Detect which cell encompasses the target text, then output its (X, Y) center coordinate. 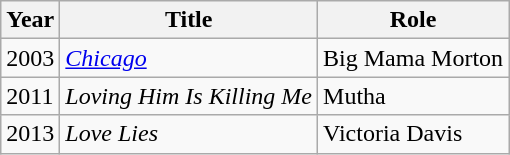
2003 (30, 58)
Title (189, 20)
Big Mama Morton (414, 58)
Year (30, 20)
Role (414, 20)
2013 (30, 134)
Mutha (414, 96)
Chicago (189, 58)
Love Lies (189, 134)
2011 (30, 96)
Victoria Davis (414, 134)
Loving Him Is Killing Me (189, 96)
